Identify which cell holds the provided text, then report its [X, Y] central coordinate. 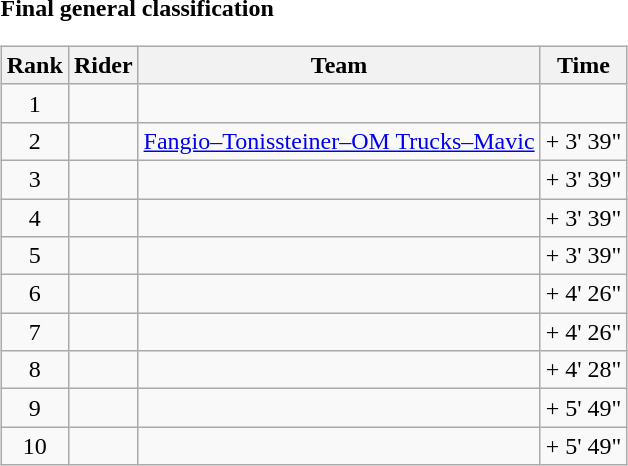
6 [34, 294]
4 [34, 217]
Team [339, 65]
Time [584, 65]
Rank [34, 65]
+ 4' 28" [584, 370]
10 [34, 446]
3 [34, 179]
Rider [103, 65]
2 [34, 141]
Fangio–Tonissteiner–OM Trucks–Mavic [339, 141]
9 [34, 408]
8 [34, 370]
5 [34, 256]
7 [34, 332]
1 [34, 103]
